For the text-containing cell, return its midpoint in (X, Y) coordinate format. 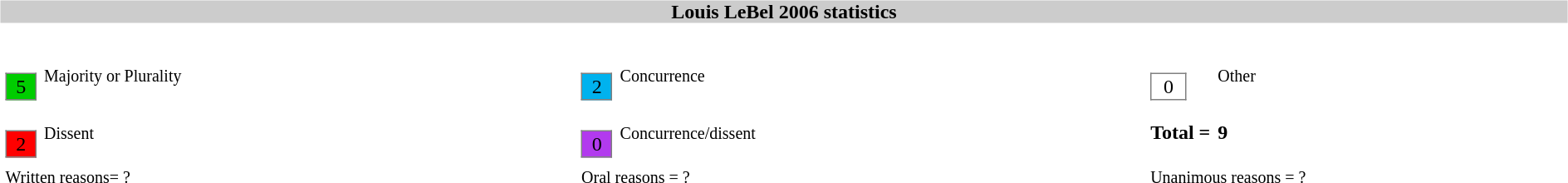
Total = (1180, 132)
Concurrence/dissent (882, 132)
9 (1390, 132)
Other (1390, 76)
Louis LeBel 2006 statistics (784, 12)
Dissent (309, 132)
Concurrence (882, 76)
Majority or Plurality (309, 76)
